Find where the given text appears and provide that cell's center as (x, y) coordinate. 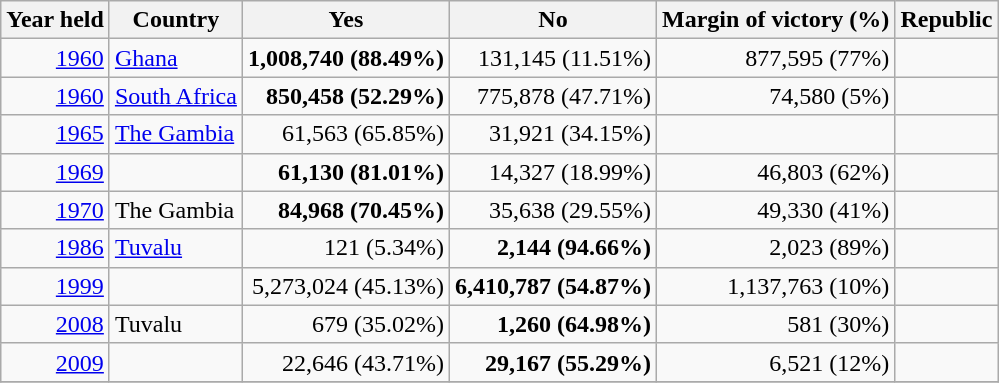
1999 (56, 286)
5,273,024 (45.13%) (346, 286)
South Africa (176, 96)
1969 (56, 172)
Margin of victory (%) (776, 20)
Year held (56, 20)
14,327 (18.99%) (552, 172)
131,145 (11.51%) (552, 58)
581 (30%) (776, 324)
6,410,787 (54.87%) (552, 286)
84,968 (70.45%) (346, 210)
679 (35.02%) (346, 324)
61,563 (65.85%) (346, 134)
1,008,740 (88.49%) (346, 58)
22,646 (43.71%) (346, 362)
775,878 (47.71%) (552, 96)
61,130 (81.01%) (346, 172)
1,260 (64.98%) (552, 324)
Ghana (176, 58)
Country (176, 20)
877,595 (77%) (776, 58)
49,330 (41%) (776, 210)
121 (5.34%) (346, 248)
31,921 (34.15%) (552, 134)
2,144 (94.66%) (552, 248)
1970 (56, 210)
Yes (346, 20)
29,167 (55.29%) (552, 362)
850,458 (52.29%) (346, 96)
35,638 (29.55%) (552, 210)
2,023 (89%) (776, 248)
1,137,763 (10%) (776, 286)
Republic (946, 20)
2009 (56, 362)
No (552, 20)
6,521 (12%) (776, 362)
74,580 (5%) (776, 96)
1986 (56, 248)
1965 (56, 134)
46,803 (62%) (776, 172)
2008 (56, 324)
